Capture the cell that displays the provided text and extract its [x, y] central coordinate. 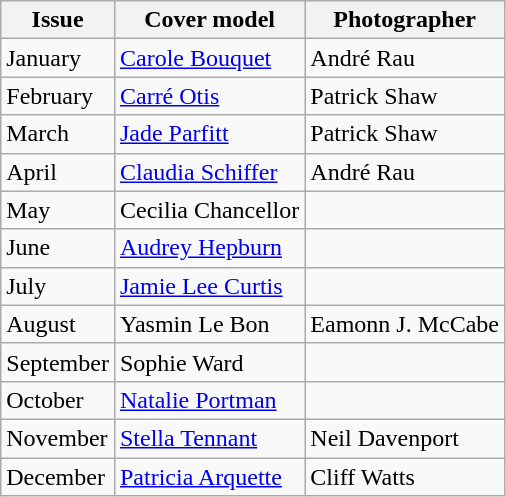
Audrey Hepburn [209, 248]
Cover model [209, 20]
Stella Tennant [209, 438]
Eamonn J. McCabe [405, 324]
April [58, 172]
January [58, 58]
Claudia Schiffer [209, 172]
Patricia Arquette [209, 477]
Photographer [405, 20]
August [58, 324]
September [58, 362]
March [58, 134]
July [58, 286]
June [58, 248]
Jade Parfitt [209, 134]
Neil Davenport [405, 438]
Sophie Ward [209, 362]
February [58, 96]
Natalie Portman [209, 400]
Jamie Lee Curtis [209, 286]
Issue [58, 20]
Carole Bouquet [209, 58]
May [58, 210]
October [58, 400]
November [58, 438]
Cecilia Chancellor [209, 210]
December [58, 477]
Yasmin Le Bon [209, 324]
Cliff Watts [405, 477]
Carré Otis [209, 96]
